From the cell containing the given text, extract its center point as (X, Y) coordinate. 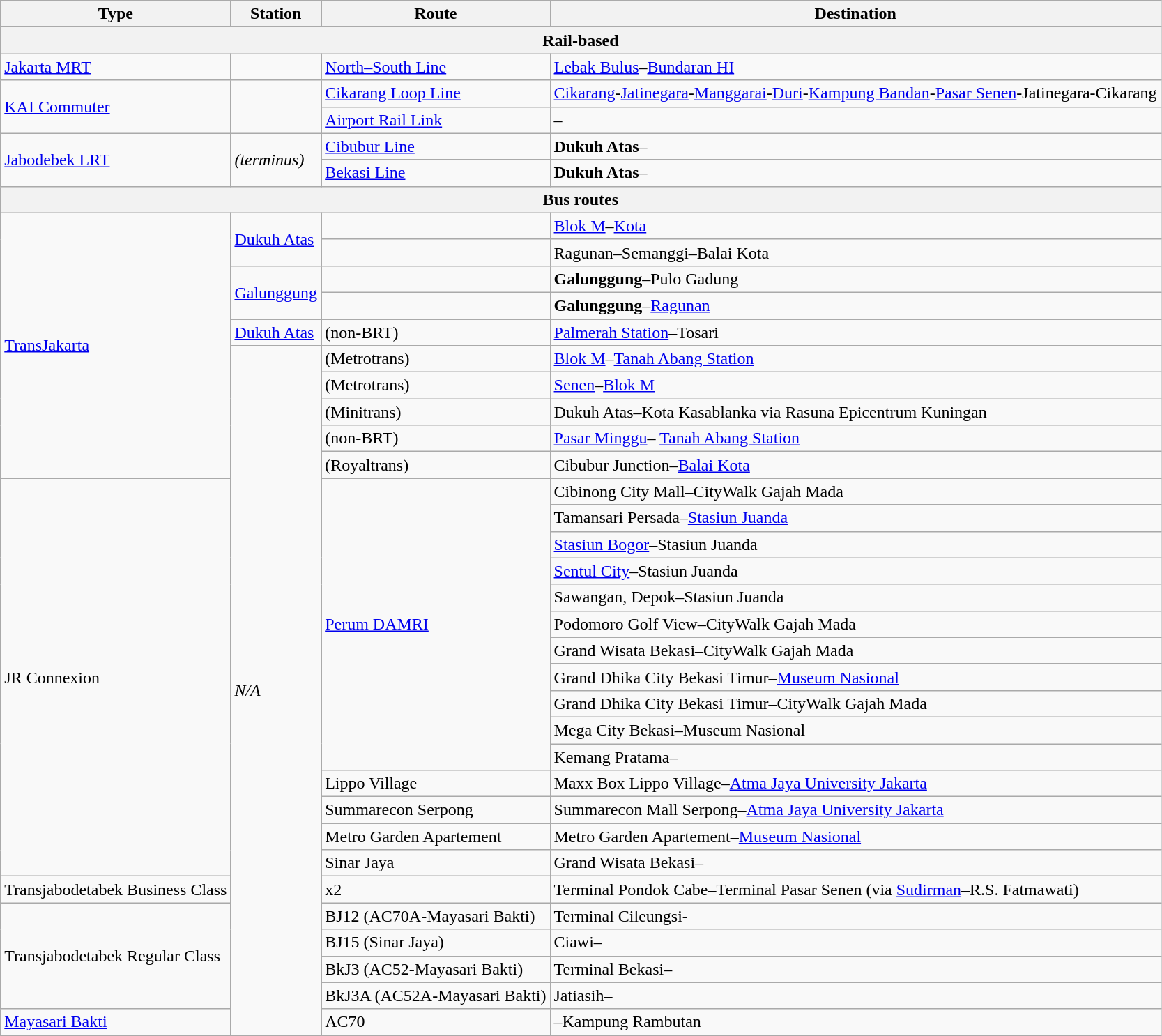
Cibubur Line (436, 146)
Perum DAMRI (436, 625)
TransJakarta (116, 346)
BkJ3 (AC52-Mayasari Bakti) (436, 969)
Grand Wisata Bekasi–CityWalk Gajah Mada (855, 650)
Sentul City–Stasiun Juanda (855, 571)
Grand Wisata Bekasi– (855, 863)
Grand Dhika City Bekasi Timur–CityWalk Gajah Mada (855, 703)
Cibinong City Mall–CityWalk Gajah Mada (855, 492)
Galunggung (276, 292)
KAI Commuter (116, 107)
Galunggung–Pulo Gadung (855, 279)
Bekasi Line (436, 173)
Cikarang-Jatinegara-Manggarai-Duri-Kampung Bandan-Pasar Senen-Jatinegara-Cikarang (855, 93)
Transjabodetabek Business Class (116, 890)
Metro Garden Apartement (436, 837)
(Minitrans) (436, 412)
Galunggung–Ragunan (855, 305)
Terminal Pondok Cabe–Terminal Pasar Senen (via Sudirman–R.S. Fatmawati) (855, 890)
N/A (276, 691)
Airport Rail Link (436, 120)
BkJ3A (AC52A-Mayasari Bakti) (436, 996)
Ciawi– (855, 943)
Sinar Jaya (436, 863)
Terminal Cileungsi- (855, 916)
Transjabodetabek Regular Class (116, 956)
Lippo Village (436, 784)
Maxx Box Lippo Village–Atma Jaya University Jakarta (855, 784)
(terminus) (276, 160)
–Kampung Rambutan (855, 1022)
Lebak Bulus–Bundaran HI (855, 67)
Metro Garden Apartement–Museum Nasional (855, 837)
Cikarang Loop Line (436, 93)
Terminal Bekasi– (855, 969)
Dukuh Atas–Kota Kasablanka via Rasuna Epicentrum Kuningan (855, 412)
Station (276, 14)
Rail-based (581, 40)
Destination (855, 14)
Mega City Bekasi–Museum Nasional (855, 730)
Jabodebek LRT (116, 160)
AC70 (436, 1022)
BJ15 (Sinar Jaya) (436, 943)
Podomoro Golf View–CityWalk Gajah Mada (855, 624)
Kemang Pratama– (855, 756)
Summarecon Mall Serpong–Atma Jaya University Jakarta (855, 810)
Jatiasih– (855, 996)
x2 (436, 890)
Sawangan, Depok–Stasiun Juanda (855, 597)
Route (436, 14)
Ragunan–Semanggi–Balai Kota (855, 252)
Blok M–Tanah Abang Station (855, 359)
Palmerah Station–Tosari (855, 333)
Summarecon Serpong (436, 810)
– (855, 120)
Jakarta MRT (116, 67)
Cibubur Junction–Balai Kota (855, 465)
BJ12 (AC70A-Mayasari Bakti) (436, 916)
North–South Line (436, 67)
Grand Dhika City Bekasi Timur–Museum Nasional (855, 677)
Tamansari Persada–Stasiun Juanda (855, 518)
Senen–Blok M (855, 386)
Pasar Minggu– Tanah Abang Station (855, 439)
Type (116, 14)
(Royaltrans) (436, 465)
Bus routes (581, 199)
Stasiun Bogor–Stasiun Juanda (855, 544)
Mayasari Bakti (116, 1022)
JR Connexion (116, 678)
Blok M–Kota (855, 226)
